Locate the cell with the specified text and output its [x, y] center coordinate. 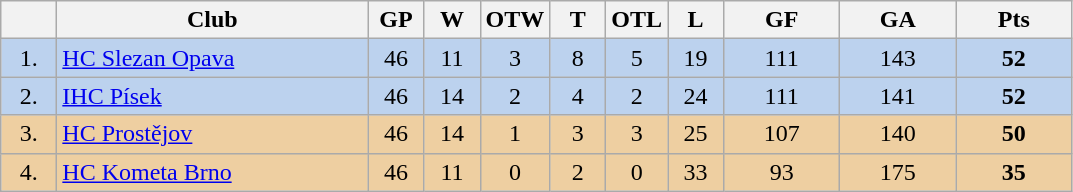
HC Kometa Brno [212, 172]
107 [782, 134]
33 [696, 172]
Pts [1014, 20]
4. [29, 172]
IHC Písek [212, 96]
141 [898, 96]
19 [696, 58]
5 [637, 58]
GP [396, 20]
2. [29, 96]
25 [696, 134]
50 [1014, 134]
140 [898, 134]
L [696, 20]
OTL [637, 20]
93 [782, 172]
175 [898, 172]
35 [1014, 172]
GF [782, 20]
HC Prostějov [212, 134]
T [578, 20]
HC Slezan Opava [212, 58]
3. [29, 134]
GA [898, 20]
1. [29, 58]
8 [578, 58]
W [452, 20]
24 [696, 96]
OTW [515, 20]
Club [212, 20]
143 [898, 58]
4 [578, 96]
1 [515, 134]
